For the text-containing cell, return its midpoint in (X, Y) coordinate format. 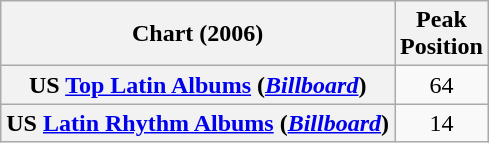
64 (442, 85)
14 (442, 123)
Peak Position (442, 34)
US Top Latin Albums (Billboard) (198, 85)
Chart (2006) (198, 34)
US Latin Rhythm Albums (Billboard) (198, 123)
